Search for the cell housing the specified text and yield its (x, y) center coordinate. 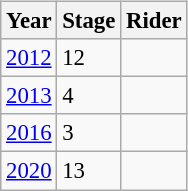
Stage (89, 21)
Rider (154, 21)
13 (89, 171)
2016 (29, 133)
Year (29, 21)
3 (89, 133)
2012 (29, 58)
2013 (29, 96)
12 (89, 58)
4 (89, 96)
2020 (29, 171)
